Find where the given text appears and provide that cell's center as (X, Y) coordinate. 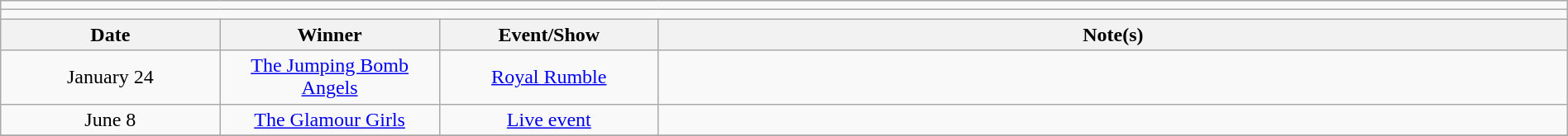
Live event (549, 120)
Winner (329, 35)
Event/Show (549, 35)
Date (111, 35)
The Glamour Girls (329, 120)
The Jumping Bomb Angels (329, 77)
Royal Rumble (549, 77)
Note(s) (1113, 35)
January 24 (111, 77)
June 8 (111, 120)
